Provide the (x, y) coordinate of the cell's center where the given text is located.  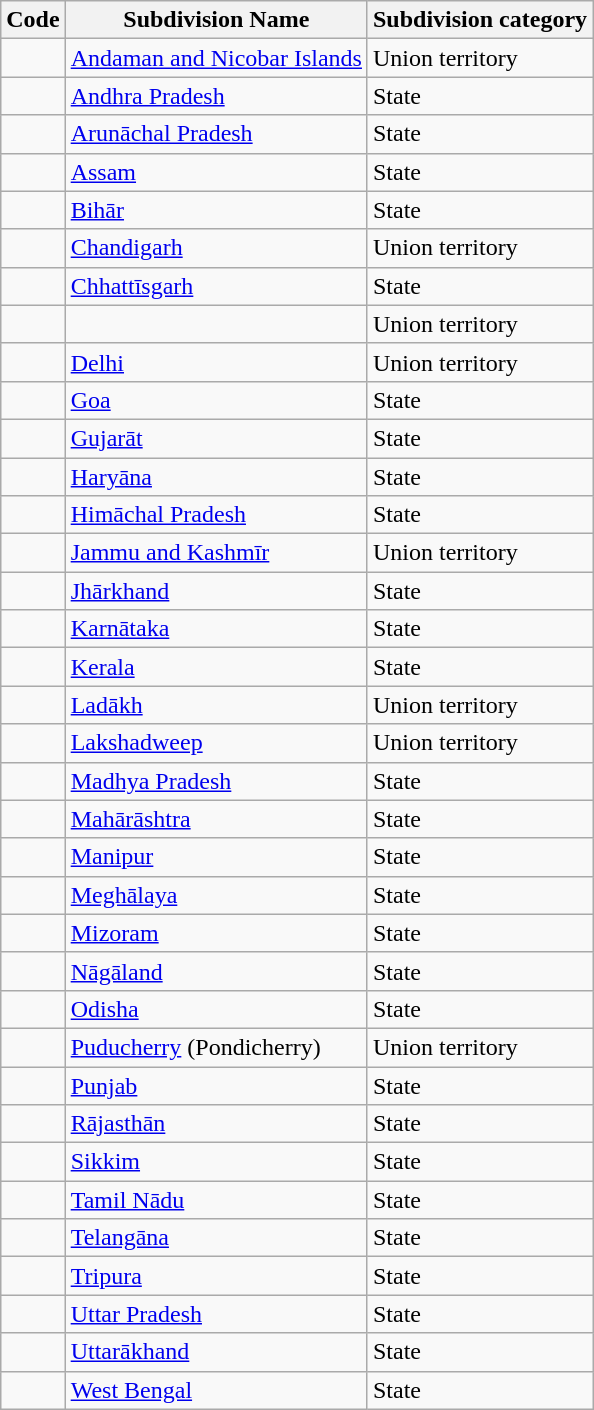
Punjab (216, 1085)
Rājasthān (216, 1124)
Odisha (216, 1009)
Puducherry (Pondicherry) (216, 1047)
Manipur (216, 857)
Kerala (216, 667)
Delhi (216, 362)
Jammu and Kashmīr (216, 553)
Goa (216, 400)
Nāgāland (216, 971)
Telangāna (216, 1238)
Madhya Pradesh (216, 781)
Arunāchal Pradesh (216, 134)
Subdivision Name (216, 20)
Mahārāshtra (216, 819)
Mizoram (216, 933)
Chhattīsgarh (216, 286)
Meghālaya (216, 895)
Uttarākhand (216, 1352)
Code (33, 20)
Ladākh (216, 705)
Tripura (216, 1276)
Uttar Pradesh (216, 1314)
Himāchal Pradesh (216, 515)
Subdivision category (480, 20)
Sikkim (216, 1162)
Lakshadweep (216, 743)
Chandigarh (216, 248)
Tamil Nādu (216, 1200)
Andaman and Nicobar Islands (216, 58)
West Bengal (216, 1390)
Assam (216, 172)
Haryāna (216, 477)
Andhra Pradesh (216, 96)
Karnātaka (216, 629)
Gujarāt (216, 438)
Jhārkhand (216, 591)
Bihār (216, 210)
